Extract the [x, y] coordinate from the center of the cell holding the provided text.  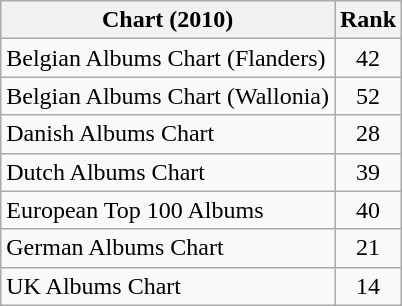
UK Albums Chart [168, 286]
40 [368, 210]
21 [368, 248]
Dutch Albums Chart [168, 172]
German Albums Chart [168, 248]
28 [368, 134]
39 [368, 172]
14 [368, 286]
European Top 100 Albums [168, 210]
Chart (2010) [168, 20]
Belgian Albums Chart (Wallonia) [168, 96]
Danish Albums Chart [168, 134]
Belgian Albums Chart (Flanders) [168, 58]
Rank [368, 20]
52 [368, 96]
42 [368, 58]
